Return (X, Y) of the center of cell containing provided text 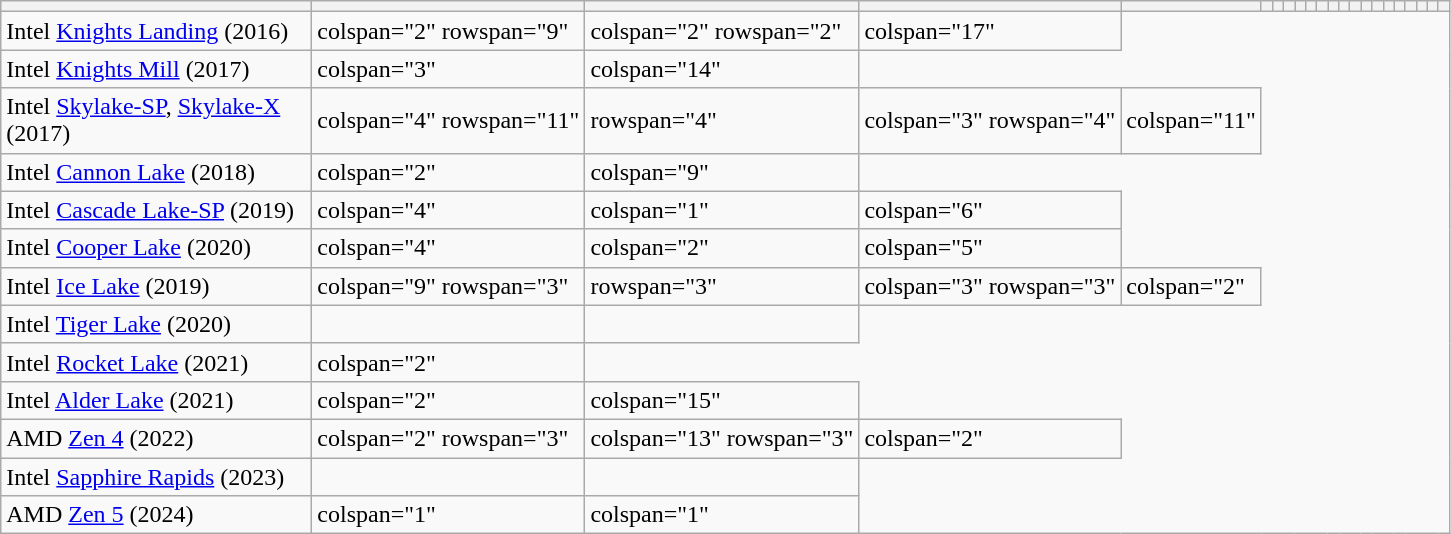
colspan="14" (722, 69)
Intel Cannon Lake (2018) (156, 172)
colspan="6" (990, 210)
Intel Tiger Lake (2020) (156, 324)
colspan="9" (722, 172)
colspan="9" rowspan="3" (448, 286)
colspan="15" (722, 400)
colspan="17" (990, 31)
colspan="3" (448, 69)
colspan="5" (990, 248)
colspan="2" rowspan="9" (448, 31)
colspan="4" rowspan="11" (448, 120)
Intel Sapphire Rapids (2023) (156, 477)
colspan="13" rowspan="3" (722, 438)
colspan="2" rowspan="3" (448, 438)
colspan="2" rowspan="2" (722, 31)
Intel Skylake-SP, Skylake-X (2017) (156, 120)
Intel Alder Lake (2021) (156, 400)
Intel Ice Lake (2019) (156, 286)
colspan="11" (1192, 120)
colspan="3" rowspan="3" (990, 286)
Intel Cooper Lake (2020) (156, 248)
Intel Knights Landing (2016) (156, 31)
AMD Zen 5 (2024) (156, 515)
Intel Rocket Lake (2021) (156, 362)
Intel Knights Mill (2017) (156, 69)
Intel Cascade Lake-SP (2019) (156, 210)
rowspan="4" (722, 120)
AMD Zen 4 (2022) (156, 438)
rowspan="3" (722, 286)
colspan="3" rowspan="4" (990, 120)
